Output the (x, y) coordinate of the center of the cell containing the given text.  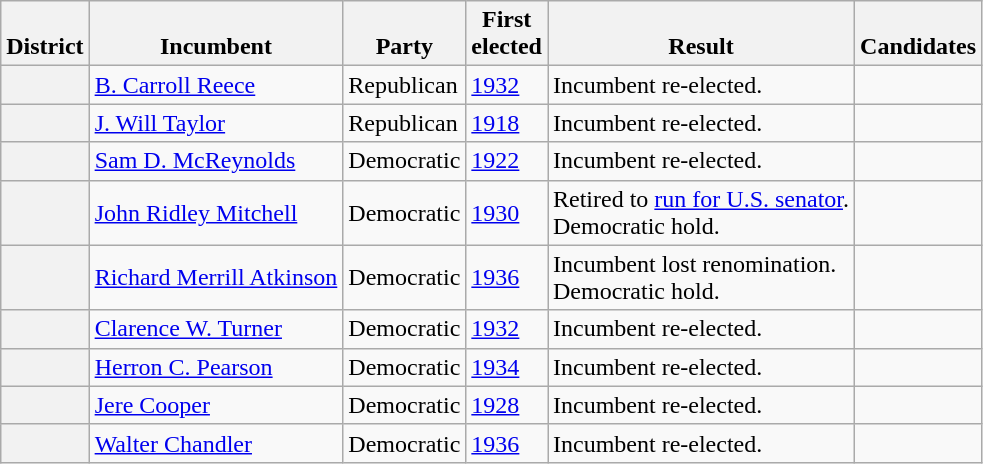
District (45, 34)
1922 (507, 161)
Incumbent (216, 34)
Incumbent lost renomination.Democratic hold. (702, 278)
Firstelected (507, 34)
Candidates (918, 34)
Jere Cooper (216, 405)
J. Will Taylor (216, 123)
Walter Chandler (216, 443)
Herron C. Pearson (216, 367)
Result (702, 34)
Clarence W. Turner (216, 329)
Sam D. McReynolds (216, 161)
John Ridley Mitchell (216, 212)
1928 (507, 405)
B. Carroll Reece (216, 85)
Retired to run for U.S. senator.Democratic hold. (702, 212)
1930 (507, 212)
1918 (507, 123)
1934 (507, 367)
Party (404, 34)
Richard Merrill Atkinson (216, 278)
